Identify which cell holds the provided text, then report its (x, y) central coordinate. 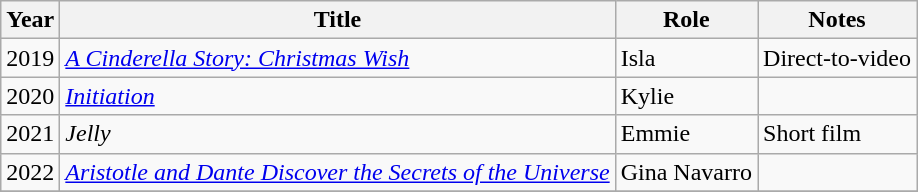
2021 (30, 134)
2019 (30, 58)
Kylie (686, 96)
Direct-to-video (838, 58)
Emmie (686, 134)
Jelly (338, 134)
Year (30, 20)
Initiation (338, 96)
Aristotle and Dante Discover the Secrets of the Universe (338, 172)
Isla (686, 58)
Role (686, 20)
2022 (30, 172)
A Cinderella Story: Christmas Wish (338, 58)
Title (338, 20)
Notes (838, 20)
2020 (30, 96)
Gina Navarro (686, 172)
Short film (838, 134)
